Output the (X, Y) coordinate of the center of the cell containing the given text.  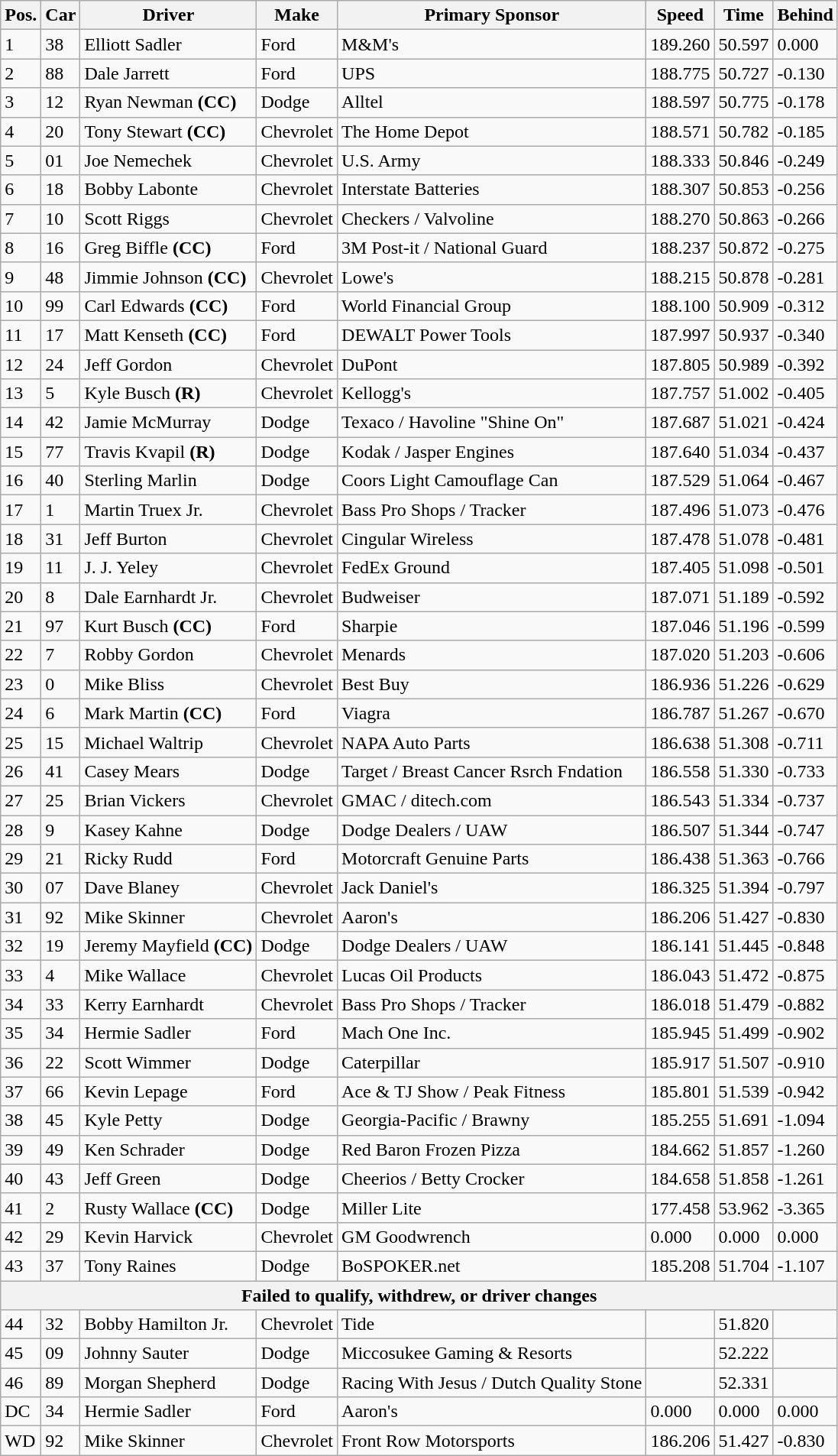
185.945 (680, 1033)
51.021 (744, 423)
Scott Riggs (168, 219)
DEWALT Power Tools (492, 335)
Brian Vickers (168, 800)
188.237 (680, 248)
49 (61, 1150)
Morgan Shepherd (168, 1383)
Driver (168, 15)
188.270 (680, 219)
Jimmie Johnson (CC) (168, 277)
-0.501 (805, 568)
187.997 (680, 335)
BoSPOKER.net (492, 1266)
185.917 (680, 1062)
-0.797 (805, 888)
51.499 (744, 1033)
188.215 (680, 277)
35 (21, 1033)
186.638 (680, 742)
187.529 (680, 481)
Mike Wallace (168, 975)
50.872 (744, 248)
186.018 (680, 1004)
Racing With Jesus / Dutch Quality Stone (492, 1383)
Miller Lite (492, 1208)
39 (21, 1150)
-0.312 (805, 306)
51.308 (744, 742)
-0.592 (805, 597)
Sharpie (492, 626)
51.704 (744, 1266)
51.479 (744, 1004)
UPS (492, 73)
Kevin Harvick (168, 1237)
187.687 (680, 423)
0 (61, 684)
Jeff Gordon (168, 365)
89 (61, 1383)
Front Row Motorsports (492, 1441)
Travis Kvapil (R) (168, 452)
Dave Blaney (168, 888)
51.064 (744, 481)
World Financial Group (492, 306)
51.226 (744, 684)
-0.882 (805, 1004)
-0.737 (805, 800)
186.043 (680, 975)
Rusty Wallace (CC) (168, 1208)
Alltel (492, 102)
-0.606 (805, 655)
188.307 (680, 190)
Pos. (21, 15)
51.002 (744, 394)
51.539 (744, 1091)
07 (61, 888)
Lowe's (492, 277)
66 (61, 1091)
52.222 (744, 1354)
Menards (492, 655)
189.260 (680, 44)
Sterling Marlin (168, 481)
44 (21, 1325)
50.909 (744, 306)
51.330 (744, 771)
51.363 (744, 859)
Martin Truex Jr. (168, 510)
36 (21, 1062)
186.507 (680, 829)
3M Post-it / National Guard (492, 248)
Ryan Newman (CC) (168, 102)
Ace & TJ Show / Peak Fitness (492, 1091)
97 (61, 626)
-0.599 (805, 626)
Coors Light Camouflage Can (492, 481)
-0.437 (805, 452)
-0.185 (805, 131)
51.857 (744, 1150)
-0.481 (805, 539)
Michael Waltrip (168, 742)
51.858 (744, 1179)
WD (21, 1441)
Cingular Wireless (492, 539)
46 (21, 1383)
187.046 (680, 626)
99 (61, 306)
50.782 (744, 131)
51.073 (744, 510)
Jamie McMurray (168, 423)
Tony Stewart (CC) (168, 131)
188.597 (680, 102)
Behind (805, 15)
186.936 (680, 684)
Caterpillar (492, 1062)
Lucas Oil Products (492, 975)
-1.260 (805, 1150)
184.662 (680, 1150)
-0.249 (805, 161)
187.071 (680, 597)
Carl Edwards (CC) (168, 306)
Speed (680, 15)
Scott Wimmer (168, 1062)
Red Baron Frozen Pizza (492, 1150)
51.507 (744, 1062)
51.334 (744, 800)
Cheerios / Betty Crocker (492, 1179)
Jack Daniel's (492, 888)
185.801 (680, 1091)
Kellogg's (492, 394)
Jeff Green (168, 1179)
-0.711 (805, 742)
51.394 (744, 888)
NAPA Auto Parts (492, 742)
186.325 (680, 888)
Tide (492, 1325)
Elliott Sadler (168, 44)
-0.670 (805, 713)
Kodak / Jasper Engines (492, 452)
M&M's (492, 44)
-0.256 (805, 190)
-0.405 (805, 394)
Make (297, 15)
51.472 (744, 975)
50.878 (744, 277)
50.775 (744, 102)
Time (744, 15)
-3.365 (805, 1208)
187.805 (680, 365)
-0.275 (805, 248)
-0.766 (805, 859)
-0.266 (805, 219)
51.189 (744, 597)
-0.875 (805, 975)
Kurt Busch (CC) (168, 626)
Kerry Earnhardt (168, 1004)
13 (21, 394)
Viagra (492, 713)
Failed to qualify, withdrew, or driver changes (419, 1295)
26 (21, 771)
DC (21, 1412)
177.458 (680, 1208)
Car (61, 15)
-0.910 (805, 1062)
188.333 (680, 161)
09 (61, 1354)
U.S. Army (492, 161)
Bobby Labonte (168, 190)
Dale Jarrett (168, 73)
Kevin Lepage (168, 1091)
186.438 (680, 859)
Ken Schrader (168, 1150)
Mike Bliss (168, 684)
FedEx Ground (492, 568)
53.962 (744, 1208)
Miccosukee Gaming & Resorts (492, 1354)
Dale Earnhardt Jr. (168, 597)
Primary Sponsor (492, 15)
186.141 (680, 946)
50.597 (744, 44)
187.496 (680, 510)
Jeremy Mayfield (CC) (168, 946)
51.445 (744, 946)
Tony Raines (168, 1266)
28 (21, 829)
50.727 (744, 73)
-0.942 (805, 1091)
30 (21, 888)
-0.747 (805, 829)
187.640 (680, 452)
188.100 (680, 306)
-0.424 (805, 423)
-0.178 (805, 102)
Kyle Busch (R) (168, 394)
187.757 (680, 394)
Ricky Rudd (168, 859)
Checkers / Valvoline (492, 219)
184.658 (680, 1179)
Kyle Petty (168, 1120)
187.478 (680, 539)
-0.467 (805, 481)
-1.107 (805, 1266)
188.571 (680, 131)
-0.130 (805, 73)
3 (21, 102)
-1.094 (805, 1120)
51.344 (744, 829)
50.863 (744, 219)
51.196 (744, 626)
GM Goodwrench (492, 1237)
The Home Depot (492, 131)
50.989 (744, 365)
Johnny Sauter (168, 1354)
Greg Biffle (CC) (168, 248)
Joe Nemechek (168, 161)
Casey Mears (168, 771)
Budweiser (492, 597)
DuPont (492, 365)
GMAC / ditech.com (492, 800)
Kasey Kahne (168, 829)
23 (21, 684)
-0.281 (805, 277)
88 (61, 73)
-0.392 (805, 365)
Mach One Inc. (492, 1033)
77 (61, 452)
Matt Kenseth (CC) (168, 335)
Bobby Hamilton Jr. (168, 1325)
Georgia-Pacific / Brawny (492, 1120)
J. J. Yeley (168, 568)
48 (61, 277)
-1.261 (805, 1179)
186.787 (680, 713)
-0.848 (805, 946)
Best Buy (492, 684)
51.203 (744, 655)
Target / Breast Cancer Rsrch Fndation (492, 771)
51.820 (744, 1325)
185.208 (680, 1266)
Motorcraft Genuine Parts (492, 859)
-0.629 (805, 684)
Jeff Burton (168, 539)
51.078 (744, 539)
185.255 (680, 1120)
01 (61, 161)
52.331 (744, 1383)
-0.733 (805, 771)
188.775 (680, 73)
51.267 (744, 713)
51.034 (744, 452)
51.691 (744, 1120)
Mark Martin (CC) (168, 713)
Interstate Batteries (492, 190)
186.558 (680, 771)
14 (21, 423)
187.020 (680, 655)
187.405 (680, 568)
50.846 (744, 161)
50.937 (744, 335)
-0.340 (805, 335)
51.098 (744, 568)
Robby Gordon (168, 655)
-0.902 (805, 1033)
27 (21, 800)
50.853 (744, 190)
186.543 (680, 800)
Texaco / Havoline "Shine On" (492, 423)
-0.476 (805, 510)
